From the cell containing the given text, extract its center point as (X, Y) coordinate. 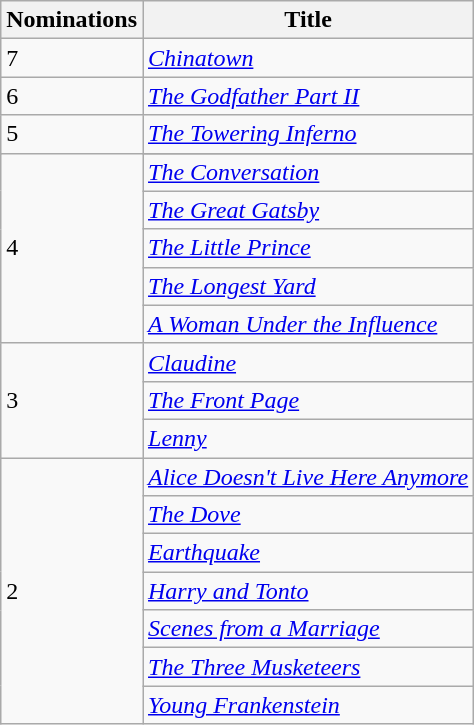
5 (72, 134)
A Woman Under the Influence (308, 324)
The Godfather Part II (308, 96)
Harry and Tonto (308, 591)
The Conversation (308, 172)
The Front Page (308, 400)
Earthquake (308, 553)
The Towering Inferno (308, 134)
3 (72, 400)
The Dove (308, 515)
Title (308, 20)
2 (72, 591)
Alice Doesn't Live Here Anymore (308, 477)
Lenny (308, 438)
6 (72, 96)
Young Frankenstein (308, 705)
The Three Musketeers (308, 667)
The Great Gatsby (308, 210)
The Little Prince (308, 248)
Nominations (72, 20)
Scenes from a Marriage (308, 629)
Chinatown (308, 58)
The Longest Yard (308, 286)
4 (72, 248)
7 (72, 58)
Claudine (308, 362)
